Output the (X, Y) coordinate of the center of the cell containing the given text.  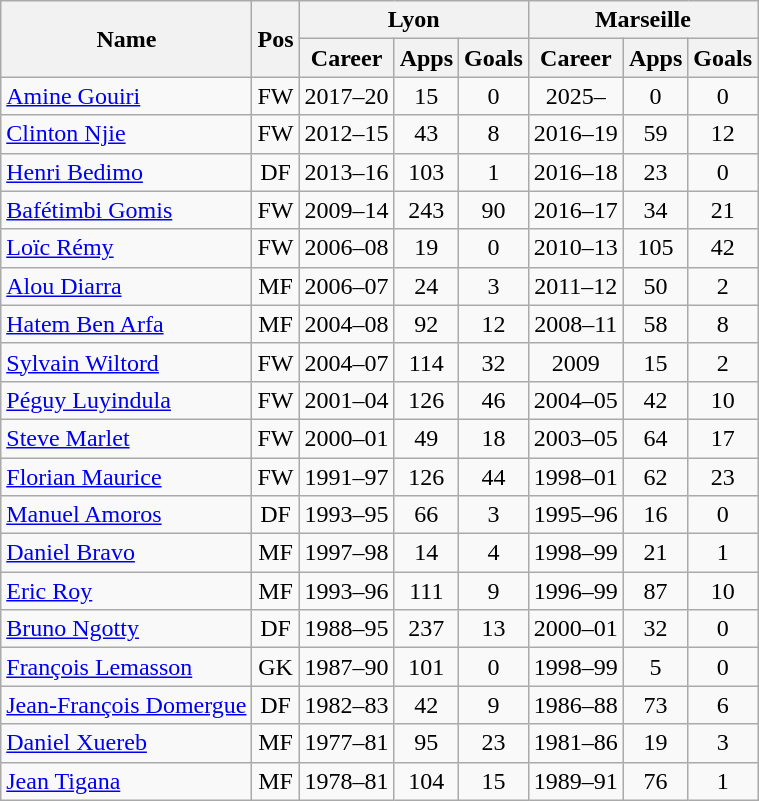
Florian Maurice (126, 477)
50 (655, 286)
104 (426, 781)
2016–17 (576, 210)
59 (655, 134)
237 (426, 629)
46 (494, 400)
2004–08 (346, 324)
95 (426, 743)
58 (655, 324)
2003–05 (576, 438)
103 (426, 172)
101 (426, 667)
1982–83 (346, 705)
64 (655, 438)
Clinton Njie (126, 134)
François Lemasson (126, 667)
Bruno Ngotty (126, 629)
2006–08 (346, 248)
Jean-François Domergue (126, 705)
1996–99 (576, 591)
2008–11 (576, 324)
76 (655, 781)
2011–12 (576, 286)
17 (723, 438)
Alou Diarra (126, 286)
2016–19 (576, 134)
73 (655, 705)
1981–86 (576, 743)
105 (655, 248)
1991–97 (346, 477)
Bafétimbi Gomis (126, 210)
2009–14 (346, 210)
Hatem Ben Arfa (126, 324)
43 (426, 134)
66 (426, 515)
1998–01 (576, 477)
2001–04 (346, 400)
49 (426, 438)
2010–13 (576, 248)
Marseille (642, 20)
Manuel Amoros (126, 515)
2004–05 (576, 400)
1993–96 (346, 591)
2017–20 (346, 96)
2013–16 (346, 172)
Amine Gouiri (126, 96)
114 (426, 362)
1989–91 (576, 781)
2006–07 (346, 286)
Lyon (414, 20)
Jean Tigana (126, 781)
1995–96 (576, 515)
1986–88 (576, 705)
1997–98 (346, 553)
6 (723, 705)
2016–18 (576, 172)
13 (494, 629)
92 (426, 324)
34 (655, 210)
Daniel Bravo (126, 553)
Sylvain Wiltord (126, 362)
GK (276, 667)
5 (655, 667)
1988–95 (346, 629)
16 (655, 515)
87 (655, 591)
1987–90 (346, 667)
90 (494, 210)
111 (426, 591)
44 (494, 477)
1993–95 (346, 515)
2009 (576, 362)
Loïc Rémy (126, 248)
24 (426, 286)
18 (494, 438)
Name (126, 39)
1978–81 (346, 781)
243 (426, 210)
Pos (276, 39)
Daniel Xuereb (126, 743)
Eric Roy (126, 591)
2012–15 (346, 134)
62 (655, 477)
14 (426, 553)
Péguy Luyindula (126, 400)
2004–07 (346, 362)
Henri Bedimo (126, 172)
Steve Marlet (126, 438)
4 (494, 553)
2025– (576, 96)
1977–81 (346, 743)
